Search for the cell housing the specified text and yield its (x, y) center coordinate. 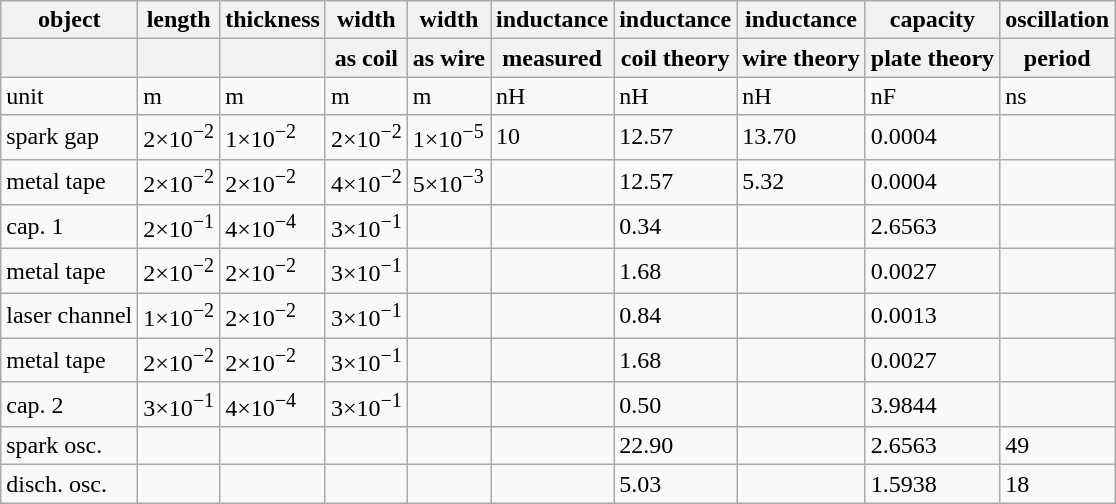
cap. 2 (70, 404)
capacity (932, 20)
ns (1058, 96)
22.90 (676, 446)
cap. 1 (70, 226)
spark osc. (70, 446)
nF (932, 96)
oscillation (1058, 20)
49 (1058, 446)
coil theory (676, 58)
13.70 (802, 138)
disch. osc. (70, 484)
wire theory (802, 58)
spark gap (70, 138)
measured (552, 58)
10 (552, 138)
1.5938 (932, 484)
18 (1058, 484)
object (70, 20)
4×10−2 (366, 182)
1×10−5 (448, 138)
0.34 (676, 226)
5×10−3 (448, 182)
0.50 (676, 404)
3.9844 (932, 404)
2×10−1 (179, 226)
thickness (273, 20)
0.0013 (932, 316)
period (1058, 58)
5.03 (676, 484)
0.84 (676, 316)
5.32 (802, 182)
laser channel (70, 316)
as wire (448, 58)
unit (70, 96)
as coil (366, 58)
plate theory (932, 58)
length (179, 20)
